Provide the (x, y) coordinate of the cell's center where the given text is located.  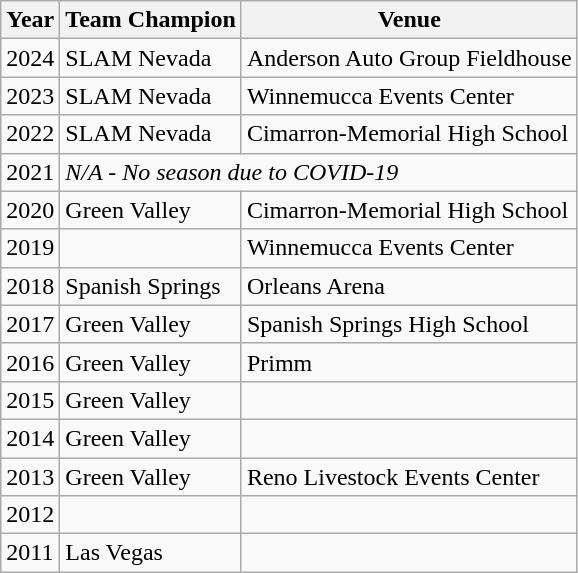
Spanish Springs High School (409, 324)
2011 (30, 553)
2014 (30, 438)
2012 (30, 515)
Reno Livestock Events Center (409, 477)
Orleans Arena (409, 286)
N/A - No season due to COVID-19 (318, 172)
2020 (30, 210)
Spanish Springs (151, 286)
2013 (30, 477)
2017 (30, 324)
2024 (30, 58)
Anderson Auto Group Fieldhouse (409, 58)
2022 (30, 134)
Primm (409, 362)
Team Champion (151, 20)
Year (30, 20)
2019 (30, 248)
2021 (30, 172)
Venue (409, 20)
2016 (30, 362)
2018 (30, 286)
Las Vegas (151, 553)
2023 (30, 96)
2015 (30, 400)
